Scan for the cell matching the given text and deliver its (X, Y) coordinate at center. 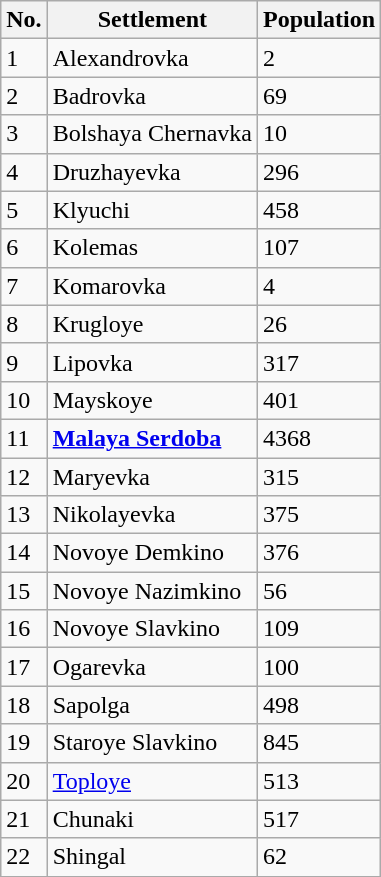
22 (24, 857)
517 (320, 819)
Novoye Nazimkino (152, 591)
69 (320, 96)
19 (24, 743)
Klyuchi (152, 210)
376 (320, 553)
Komarovka (152, 286)
12 (24, 477)
458 (320, 210)
Krugloye (152, 324)
3 (24, 134)
62 (320, 857)
6 (24, 248)
Druzhayevka (152, 172)
Bolshaya Chernavka (152, 134)
1 (24, 58)
9 (24, 362)
14 (24, 553)
26 (320, 324)
Chunaki (152, 819)
16 (24, 629)
Novoye Slavkino (152, 629)
845 (320, 743)
13 (24, 515)
513 (320, 781)
109 (320, 629)
498 (320, 705)
Novoye Demkino (152, 553)
401 (320, 400)
Toploye (152, 781)
7 (24, 286)
100 (320, 667)
18 (24, 705)
107 (320, 248)
Badrovka (152, 96)
15 (24, 591)
315 (320, 477)
Nikolayevka (152, 515)
17 (24, 667)
Alexandrovka (152, 58)
8 (24, 324)
Malaya Serdoba (152, 438)
Lipovka (152, 362)
5 (24, 210)
317 (320, 362)
56 (320, 591)
21 (24, 819)
4368 (320, 438)
375 (320, 515)
Maryevka (152, 477)
11 (24, 438)
Mayskoye (152, 400)
Kolemas (152, 248)
Ogarevka (152, 667)
Sapolga (152, 705)
Population (320, 20)
No. (24, 20)
20 (24, 781)
296 (320, 172)
Staroye Slavkino (152, 743)
Shingal (152, 857)
Settlement (152, 20)
